Extract the (X, Y) coordinate from the center of the cell holding the provided text.  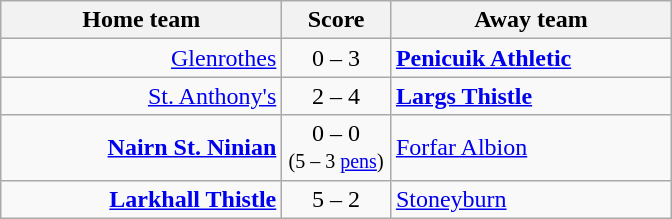
Home team (142, 20)
0 – 3 (336, 58)
Largs Thistle (530, 96)
St. Anthony's (142, 96)
Away team (530, 20)
Nairn St. Ninian (142, 148)
Glenrothes (142, 58)
Larkhall Thistle (142, 199)
0 – 0(5 – 3 pens) (336, 148)
Stoneyburn (530, 199)
Forfar Albion (530, 148)
5 – 2 (336, 199)
Score (336, 20)
Penicuik Athletic (530, 58)
2 – 4 (336, 96)
